Search for the cell housing the specified text and yield its (x, y) center coordinate. 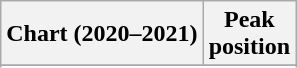
Chart (2020–2021) (102, 34)
Peakposition (249, 34)
